Search for the cell housing the specified text and yield its (x, y) center coordinate. 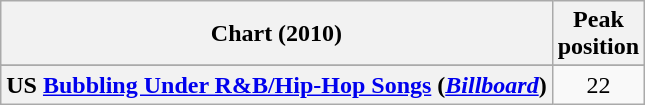
Chart (2010) (276, 34)
22 (598, 85)
US Bubbling Under R&B/Hip-Hop Songs (Billboard) (276, 85)
Peakposition (598, 34)
